From the cell containing the given text, extract its center point as [X, Y] coordinate. 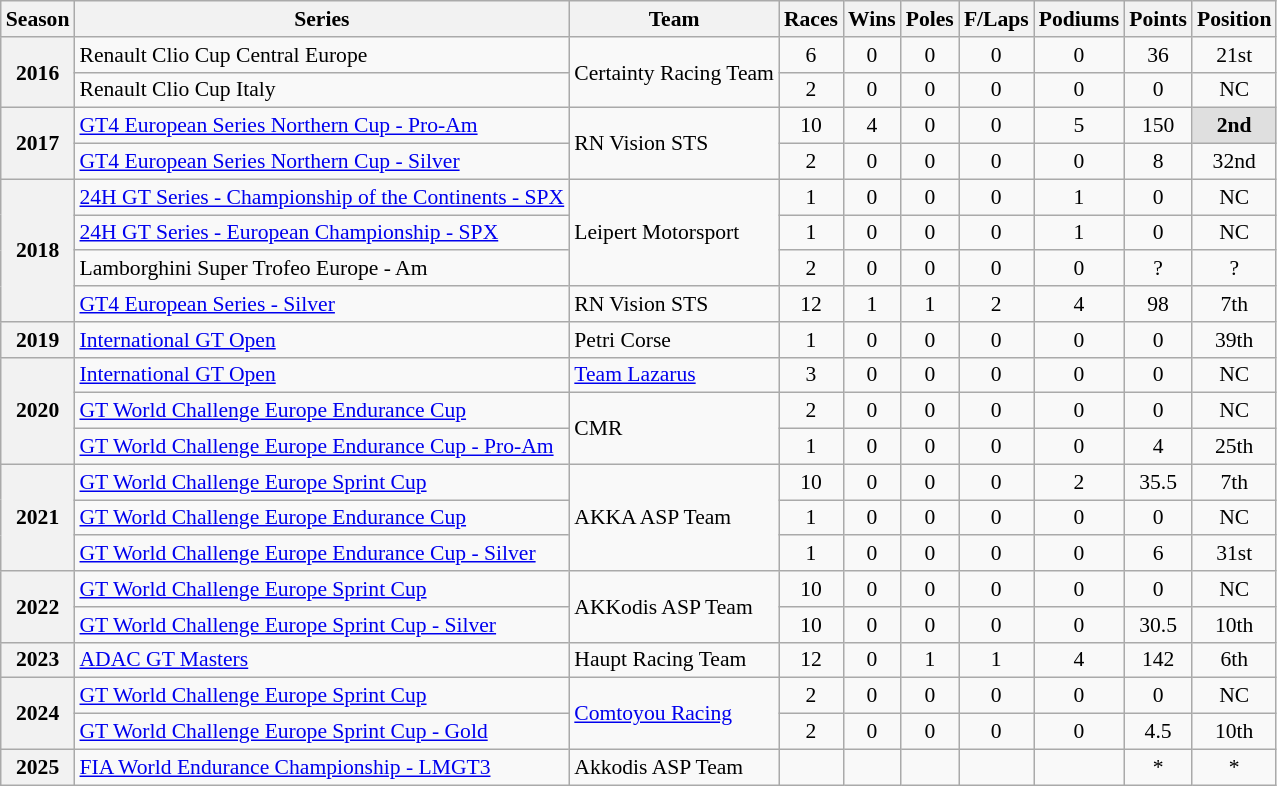
AKKA ASP Team [674, 518]
24H GT Series - Championship of the Continents - SPX [322, 197]
150 [1158, 126]
GT World Challenge Europe Sprint Cup - Gold [322, 732]
Season [38, 19]
Haupt Racing Team [674, 660]
ADAC GT Masters [322, 660]
31st [1234, 554]
142 [1158, 660]
Renault Clio Cup Italy [322, 90]
Poles [930, 19]
2021 [38, 518]
32nd [1234, 162]
5 [1080, 126]
2016 [38, 72]
AKKodis ASP Team [674, 606]
2017 [38, 144]
GT4 European Series Northern Cup - Silver [322, 162]
F/Laps [996, 19]
35.5 [1158, 482]
GT World Challenge Europe Sprint Cup - Silver [322, 625]
2023 [38, 660]
Races [811, 19]
GT World Challenge Europe Endurance Cup - Pro-Am [322, 447]
Renault Clio Cup Central Europe [322, 55]
Certainty Racing Team [674, 72]
Team [674, 19]
2018 [38, 250]
21st [1234, 55]
GT4 European Series - Silver [322, 304]
25th [1234, 447]
Comtoyou Racing [674, 714]
CMR [674, 428]
Team Lazarus [674, 375]
98 [1158, 304]
GT World Challenge Europe Endurance Cup - Silver [322, 554]
3 [811, 375]
2025 [38, 767]
2024 [38, 714]
Position [1234, 19]
24H GT Series - European Championship - SPX [322, 233]
2020 [38, 410]
Akkodis ASP Team [674, 767]
Leipert Motorsport [674, 232]
39th [1234, 340]
6th [1234, 660]
GT4 European Series Northern Cup - Pro-Am [322, 126]
4.5 [1158, 732]
2022 [38, 606]
Series [322, 19]
Petri Corse [674, 340]
30.5 [1158, 625]
2019 [38, 340]
Lamborghini Super Trofeo Europe - Am [322, 269]
Podiums [1080, 19]
2nd [1234, 126]
FIA World Endurance Championship - LMGT3 [322, 767]
8 [1158, 162]
Wins [872, 19]
36 [1158, 55]
Points [1158, 19]
